Identify which cell holds the provided text, then report its (x, y) central coordinate. 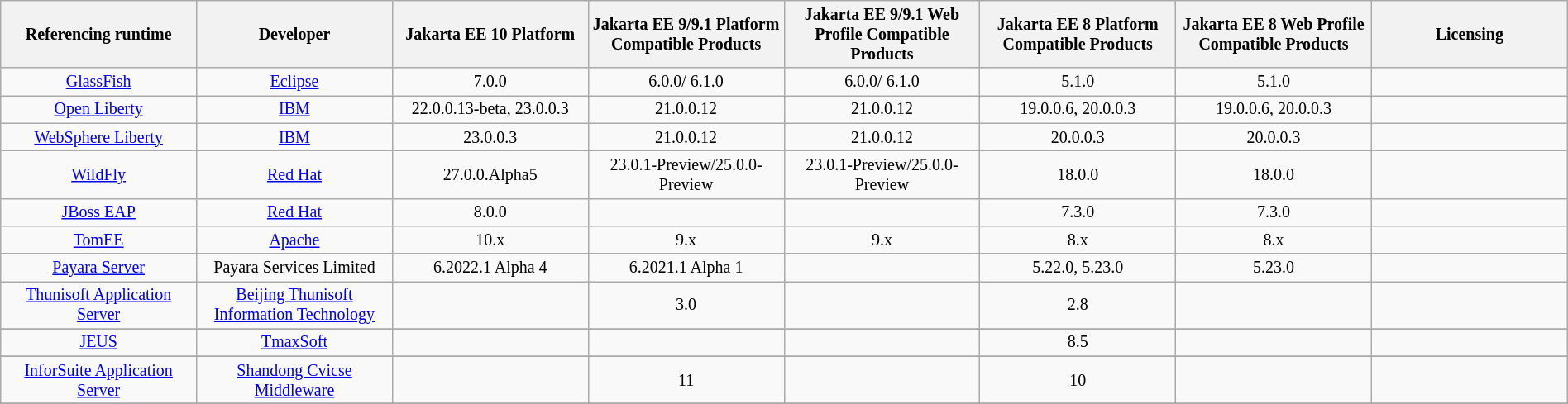
JEUS (99, 342)
27.0.0.Alpha5 (490, 175)
8.0.0 (490, 212)
23.0.0.3 (490, 137)
Eclipse (294, 83)
6.2021.1 Alpha 1 (686, 268)
8.5 (1078, 342)
Licensing (1469, 35)
Apache (294, 240)
TmaxSoft (294, 342)
Open Liberty (99, 109)
Beijing Thunisoft Information Technology (294, 306)
Payara Services Limited (294, 268)
Jakarta EE 8 Platform Compatible Products (1078, 35)
10 (1078, 380)
GlassFish (99, 83)
7.0.0 (490, 83)
Jakarta EE 9/9.1 Web Profile Compatible Products (882, 35)
Jakarta EE 9/9.1 Platform Compatible Products (686, 35)
10.x (490, 240)
3.0 (686, 306)
Developer (294, 35)
TomEE (99, 240)
11 (686, 380)
5.23.0 (1274, 268)
Jakarta EE 10 Platform (490, 35)
Thunisoft Application Server (99, 306)
Payara Server (99, 268)
Shandong Cvicse Middleware (294, 380)
Referencing runtime (99, 35)
6.2022.1 Alpha 4 (490, 268)
Jakarta EE 8 Web Profile Compatible Products (1274, 35)
JBoss EAP (99, 212)
WebSphere Liberty (99, 137)
5.22.0, 5.23.0 (1078, 268)
22.0.0.13-beta, 23.0.0.3 (490, 109)
2.8 (1078, 306)
InforSuite Application Server (99, 380)
WildFly (99, 175)
